Return [X, Y] of the center of cell containing provided text 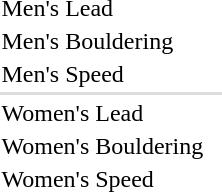
Women's Lead [102, 113]
Men's Speed [102, 74]
Men's Bouldering [102, 41]
Women's Bouldering [102, 146]
